For the text-containing cell, return its midpoint in (x, y) coordinate format. 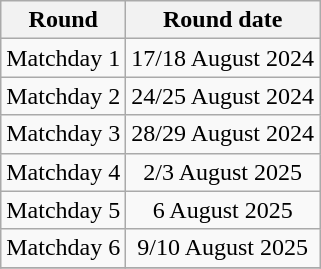
17/18 August 2024 (223, 58)
Matchday 6 (64, 248)
24/25 August 2024 (223, 96)
28/29 August 2024 (223, 134)
Matchday 1 (64, 58)
Matchday 3 (64, 134)
9/10 August 2025 (223, 248)
2/3 August 2025 (223, 172)
Matchday 4 (64, 172)
Matchday 2 (64, 96)
Round date (223, 20)
Round (64, 20)
6 August 2025 (223, 210)
Matchday 5 (64, 210)
